Capture the cell that displays the provided text and extract its [X, Y] central coordinate. 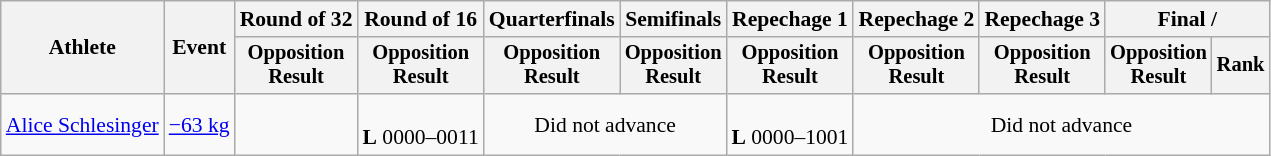
Final / [1187, 19]
L 0000–1001 [790, 124]
−63 kg [200, 124]
Repechage 3 [1042, 19]
Athlete [82, 48]
Quarterfinals [552, 19]
L 0000–0011 [420, 124]
Repechage 1 [790, 19]
Semifinals [674, 19]
Repechage 2 [916, 19]
Rank [1241, 66]
Round of 16 [420, 19]
Alice Schlesinger [82, 124]
Round of 32 [296, 19]
Event [200, 48]
